Search for the cell housing the specified text and yield its [X, Y] center coordinate. 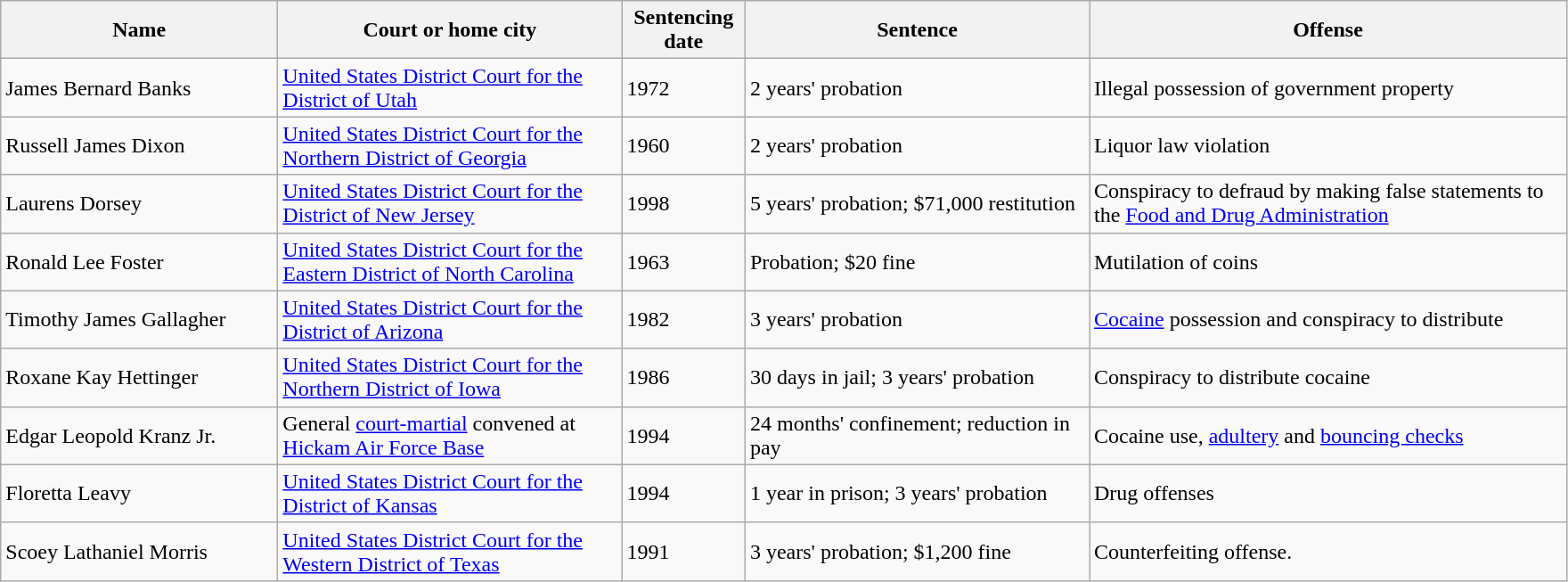
3 years' probation; $1,200 fine [917, 551]
United States District Court for the Northern District of Iowa [450, 378]
United States District Court for the Northern District of Georgia [450, 146]
General court-martial convened at Hickam Air Force Base [450, 435]
Liquor law violation [1327, 146]
1 year in prison; 3 years' probation [917, 494]
Cocaine possession and conspiracy to distribute [1327, 319]
United States District Court for the Eastern District of North Carolina [450, 262]
Roxane Kay Hettinger [139, 378]
Court or home city [450, 30]
United States District Court for the District of Utah [450, 87]
Timothy James Gallagher [139, 319]
Russell James Dixon [139, 146]
James Bernard Banks [139, 87]
1963 [684, 262]
1986 [684, 378]
Cocaine use, adultery and bouncing checks [1327, 435]
1982 [684, 319]
Mutilation of coins [1327, 262]
Conspiracy to defraud by making false statements to the Food and Drug Administration [1327, 203]
Edgar Leopold Kranz Jr. [139, 435]
3 years' probation [917, 319]
1972 [684, 87]
Conspiracy to distribute cocaine [1327, 378]
United States District Court for the Western District of Texas [450, 551]
Probation; $20 fine [917, 262]
24 months' confinement; reduction in pay [917, 435]
Drug offenses [1327, 494]
1960 [684, 146]
Scoey Lathaniel Morris [139, 551]
Floretta Leavy [139, 494]
Sentence [917, 30]
5 years' probation; $71,000 restitution [917, 203]
United States District Court for the District of New Jersey [450, 203]
Name [139, 30]
1991 [684, 551]
United States District Court for the District of Arizona [450, 319]
Illegal possession of government property [1327, 87]
United States District Court for the District of Kansas [450, 494]
30 days in jail; 3 years' probation [917, 378]
Sentencing date [684, 30]
Laurens Dorsey [139, 203]
1998 [684, 203]
Offense [1327, 30]
Counterfeiting offense. [1327, 551]
Ronald Lee Foster [139, 262]
